For the text-containing cell, return its midpoint in (x, y) coordinate format. 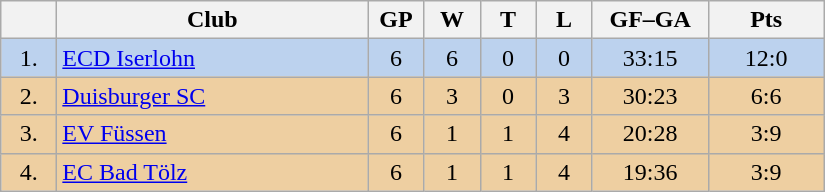
12:0 (766, 58)
GF–GA (650, 20)
GP (396, 20)
T (508, 20)
ECD Iserlohn (212, 58)
4. (29, 172)
2. (29, 96)
30:23 (650, 96)
3. (29, 134)
6:6 (766, 96)
Duisburger SC (212, 96)
L (564, 20)
EC Bad Tölz (212, 172)
EV Füssen (212, 134)
Pts (766, 20)
33:15 (650, 58)
20:28 (650, 134)
1. (29, 58)
W (452, 20)
Club (212, 20)
19:36 (650, 172)
